Extract the [X, Y] coordinate from the center of the cell holding the provided text.  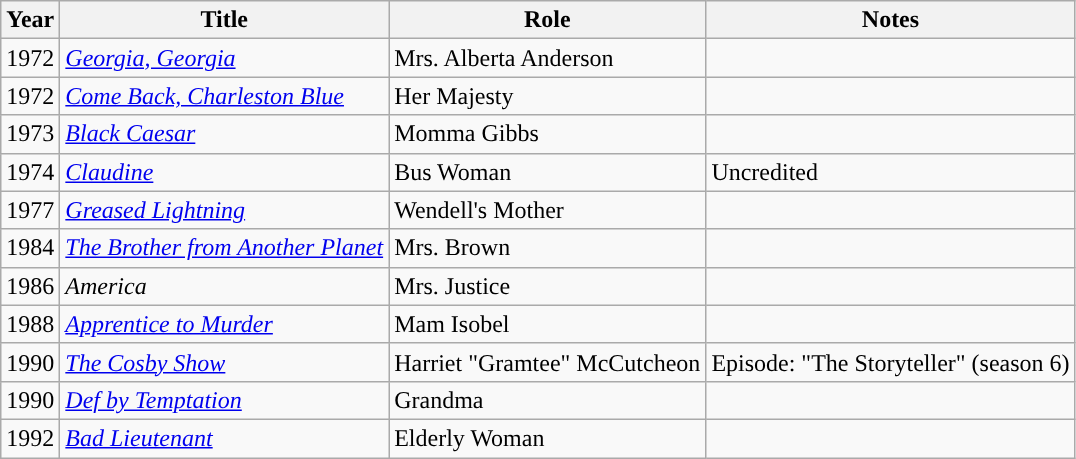
The Cosby Show [224, 362]
Grandma [548, 400]
Come Back, Charleston Blue [224, 96]
Black Caesar [224, 134]
Bus Woman [548, 172]
1984 [30, 248]
Momma Gibbs [548, 134]
America [224, 286]
Mrs. Brown [548, 248]
Georgia, Georgia [224, 58]
Elderly Woman [548, 438]
Def by Temptation [224, 400]
Harriet "Gramtee" McCutcheon [548, 362]
The Brother from Another Planet [224, 248]
Role [548, 20]
1986 [30, 286]
Mrs. Justice [548, 286]
Title [224, 20]
Claudine [224, 172]
1973 [30, 134]
Bad Lieutenant [224, 438]
Wendell's Mother [548, 210]
1977 [30, 210]
1974 [30, 172]
Apprentice to Murder [224, 324]
Year [30, 20]
Uncredited [890, 172]
Mam Isobel [548, 324]
Mrs. Alberta Anderson [548, 58]
Episode: "The Storyteller" (season 6) [890, 362]
Notes [890, 20]
1992 [30, 438]
Greased Lightning [224, 210]
Her Majesty [548, 96]
1988 [30, 324]
